Extract the (x, y) coordinate from the center of the cell holding the provided text.  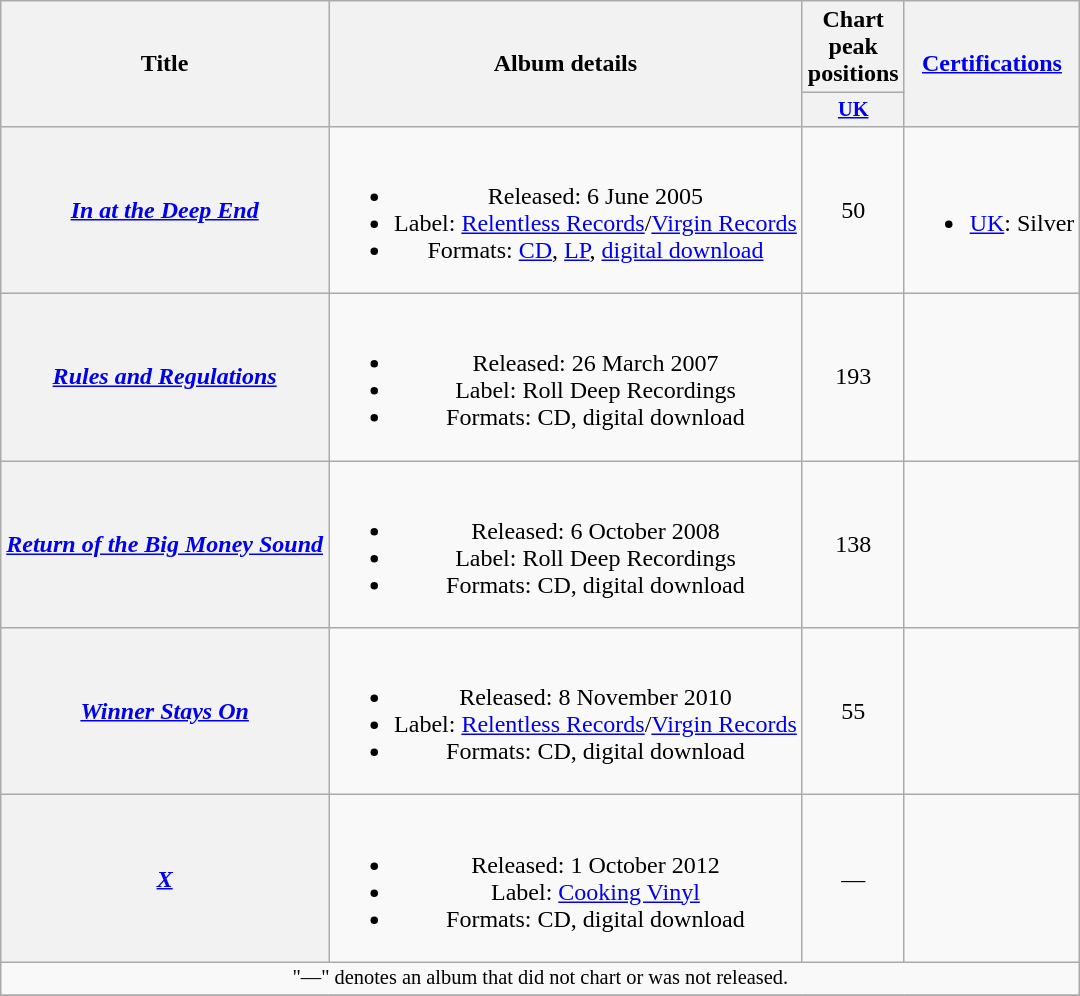
X (165, 878)
Released: 6 October 2008Label: Roll Deep RecordingsFormats: CD, digital download (566, 544)
Album details (566, 64)
UK: Silver (992, 210)
UK (853, 110)
Winner Stays On (165, 712)
Title (165, 64)
138 (853, 544)
Released: 26 March 2007Label: Roll Deep RecordingsFormats: CD, digital download (566, 378)
Chart peak positions (853, 47)
In at the Deep End (165, 210)
Rules and Regulations (165, 378)
Certifications (992, 64)
55 (853, 712)
"—" denotes an album that did not chart or was not released. (540, 979)
Released: 8 November 2010Label: Relentless Records/Virgin RecordsFormats: CD, digital download (566, 712)
— (853, 878)
50 (853, 210)
Released: 6 June 2005Label: Relentless Records/Virgin RecordsFormats: CD, LP, digital download (566, 210)
Released: 1 October 2012Label: Cooking VinylFormats: CD, digital download (566, 878)
Return of the Big Money Sound (165, 544)
193 (853, 378)
